Determine the [x, y] coordinate at the center of the cell enclosing the given text.  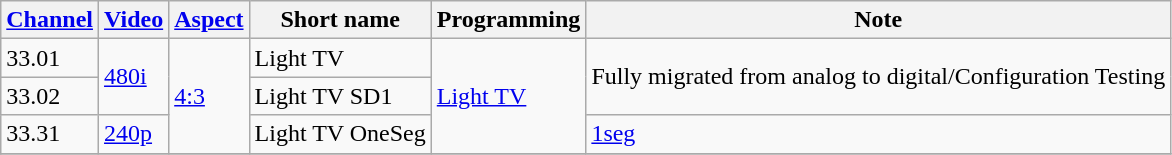
Fully migrated from analog to digital/Configuration Testing [878, 77]
Light TV OneSeg [340, 134]
33.02 [50, 96]
Note [878, 20]
Channel [50, 20]
Aspect [209, 20]
1seg [878, 134]
Short name [340, 20]
240p [134, 134]
Programming [508, 20]
33.31 [50, 134]
4:3 [209, 96]
480i [134, 77]
Video [134, 20]
33.01 [50, 58]
Light TV SD1 [340, 96]
